Determine the [x, y] coordinate at the center of the cell enclosing the given text.  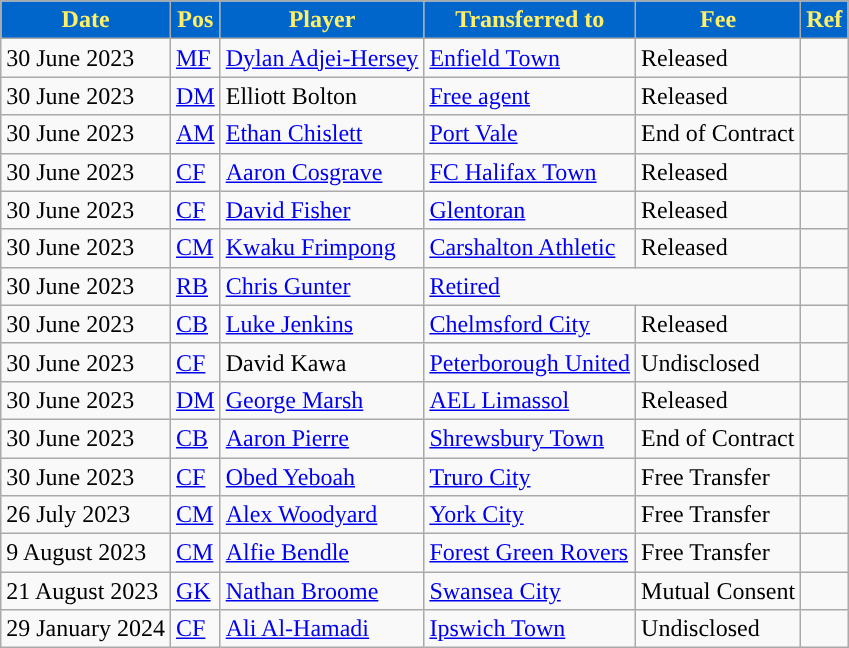
Carshalton Athletic [530, 248]
Alfie Bendle [322, 553]
Retired [612, 286]
Alex Woodyard [322, 515]
Glentoran [530, 210]
Port Vale [530, 134]
Player [322, 20]
Truro City [530, 477]
9 August 2023 [86, 553]
Pos [195, 20]
Dylan Adjei-Hersey [322, 58]
York City [530, 515]
FC Halifax Town [530, 172]
Chelmsford City [530, 324]
Transferred to [530, 20]
Date [86, 20]
Aaron Pierre [322, 438]
Luke Jenkins [322, 324]
Shrewsbury Town [530, 438]
Mutual Consent [718, 591]
Obed Yeboah [322, 477]
Ipswich Town [530, 629]
Kwaku Frimpong [322, 248]
Ethan Chislett [322, 134]
AM [195, 134]
David Fisher [322, 210]
Ref [824, 20]
Swansea City [530, 591]
AEL Limassol [530, 400]
Aaron Cosgrave [322, 172]
26 July 2023 [86, 515]
Nathan Broome [322, 591]
GK [195, 591]
MF [195, 58]
RB [195, 286]
Forest Green Rovers [530, 553]
Enfield Town [530, 58]
21 August 2023 [86, 591]
George Marsh [322, 400]
Elliott Bolton [322, 96]
Chris Gunter [322, 286]
David Kawa [322, 362]
29 January 2024 [86, 629]
Free agent [530, 96]
Fee [718, 20]
Peterborough United [530, 362]
Ali Al-Hamadi [322, 629]
